Detect which cell encompasses the target text, then output its (x, y) center coordinate. 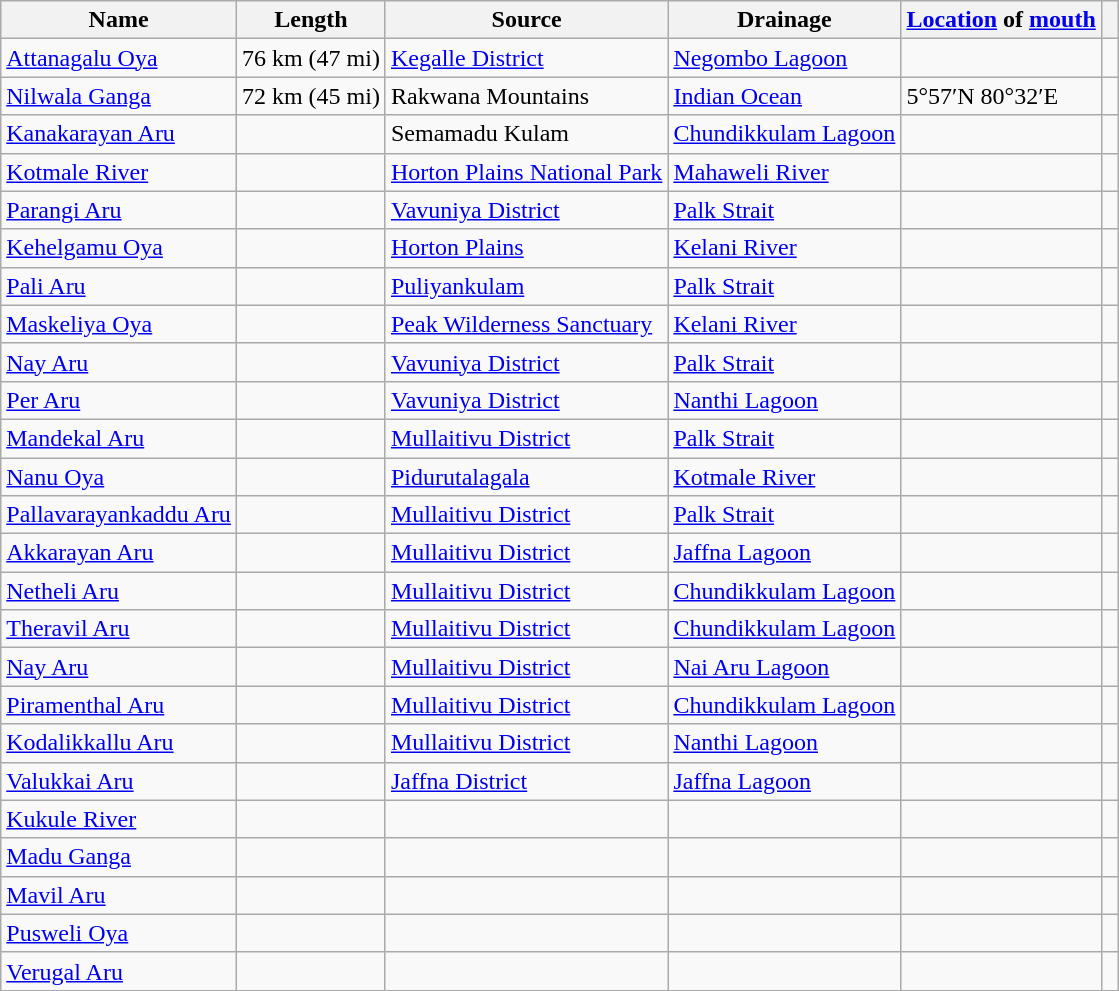
Mandekal Aru (119, 438)
Pidurutalagala (526, 477)
Kehelgamu Oya (119, 248)
Parangi Aru (119, 210)
Drainage (784, 20)
Nilwala Ganga (119, 96)
Verugal Aru (119, 971)
Horton Plains (526, 248)
Pusweli Oya (119, 933)
72 km (45 mi) (310, 96)
76 km (47 mi) (310, 58)
Rakwana Mountains (526, 96)
Nanu Oya (119, 477)
Attanagalu Oya (119, 58)
Pali Aru (119, 286)
Netheli Aru (119, 591)
5°57′N 80°32′E (1001, 96)
Kukule River (119, 819)
Peak Wilderness Sanctuary (526, 324)
Per Aru (119, 400)
Kanakarayan Aru (119, 134)
Source (526, 20)
Location of mouth (1001, 20)
Negombo Lagoon (784, 58)
Name (119, 20)
Piramenthal Aru (119, 705)
Mahaweli River (784, 172)
Length (310, 20)
Madu Ganga (119, 857)
Semamadu Kulam (526, 134)
Kegalle District (526, 58)
Mavil Aru (119, 895)
Horton Plains National Park (526, 172)
Nai Aru Lagoon (784, 667)
Indian Ocean (784, 96)
Puliyankulam (526, 286)
Maskeliya Oya (119, 324)
Akkarayan Aru (119, 553)
Jaffna District (526, 781)
Valukkai Aru (119, 781)
Pallavarayankaddu Aru (119, 515)
Kodalikkallu Aru (119, 743)
Theravil Aru (119, 629)
